Pinpoint the cell where the given text exists, returning its [X, Y] midpoint coordinate. 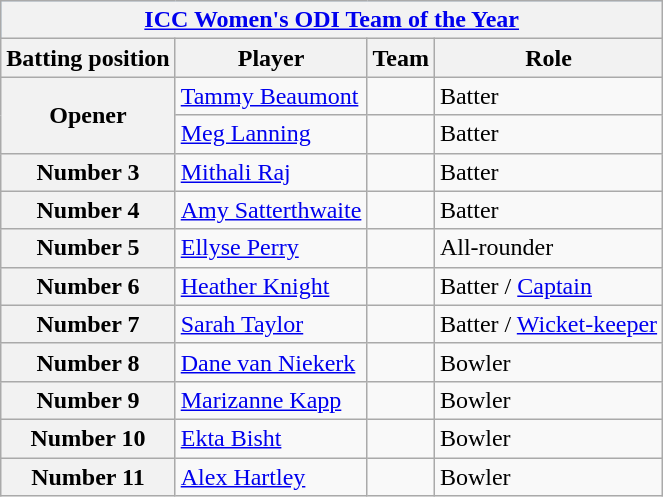
Number 7 [88, 324]
Heather Knight [271, 286]
Mithali Raj [271, 172]
Number 11 [88, 477]
Number 8 [88, 362]
Batter / Wicket-keeper [548, 324]
Opener [88, 115]
Number 9 [88, 400]
Number 10 [88, 438]
Meg Lanning [271, 134]
Batting position [88, 58]
Number 4 [88, 210]
Amy Satterthwaite [271, 210]
Number 6 [88, 286]
Batter / Captain [548, 286]
Ellyse Perry [271, 248]
Number 3 [88, 172]
Team [401, 58]
ICC Women's ODI Team of the Year [332, 20]
Dane van Niekerk [271, 362]
Player [271, 58]
Alex Hartley [271, 477]
Tammy Beaumont [271, 96]
Sarah Taylor [271, 324]
All-rounder [548, 248]
Number 5 [88, 248]
Role [548, 58]
Ekta Bisht [271, 438]
Marizanne Kapp [271, 400]
